Search for the cell housing the specified text and yield its (x, y) center coordinate. 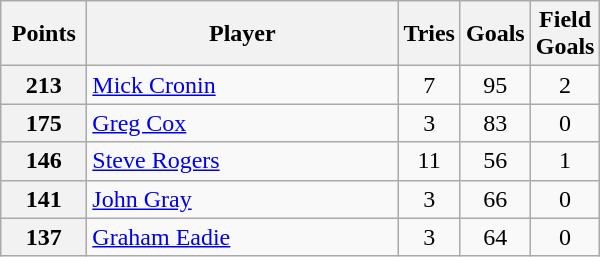
1 (565, 161)
141 (44, 199)
175 (44, 123)
Tries (430, 34)
Field Goals (565, 34)
Greg Cox (242, 123)
64 (495, 237)
95 (495, 85)
Steve Rogers (242, 161)
213 (44, 85)
Player (242, 34)
2 (565, 85)
11 (430, 161)
146 (44, 161)
137 (44, 237)
Graham Eadie (242, 237)
Points (44, 34)
83 (495, 123)
56 (495, 161)
John Gray (242, 199)
66 (495, 199)
Goals (495, 34)
Mick Cronin (242, 85)
7 (430, 85)
